Locate the cell with the specified text and output its [x, y] center coordinate. 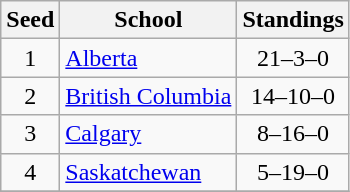
Standings [293, 20]
4 [30, 172]
Alberta [148, 58]
School [148, 20]
5–19–0 [293, 172]
1 [30, 58]
Saskatchewan [148, 172]
British Columbia [148, 96]
Seed [30, 20]
8–16–0 [293, 134]
2 [30, 96]
21–3–0 [293, 58]
Calgary [148, 134]
3 [30, 134]
14–10–0 [293, 96]
